Locate the cell with the specified text and output its [X, Y] center coordinate. 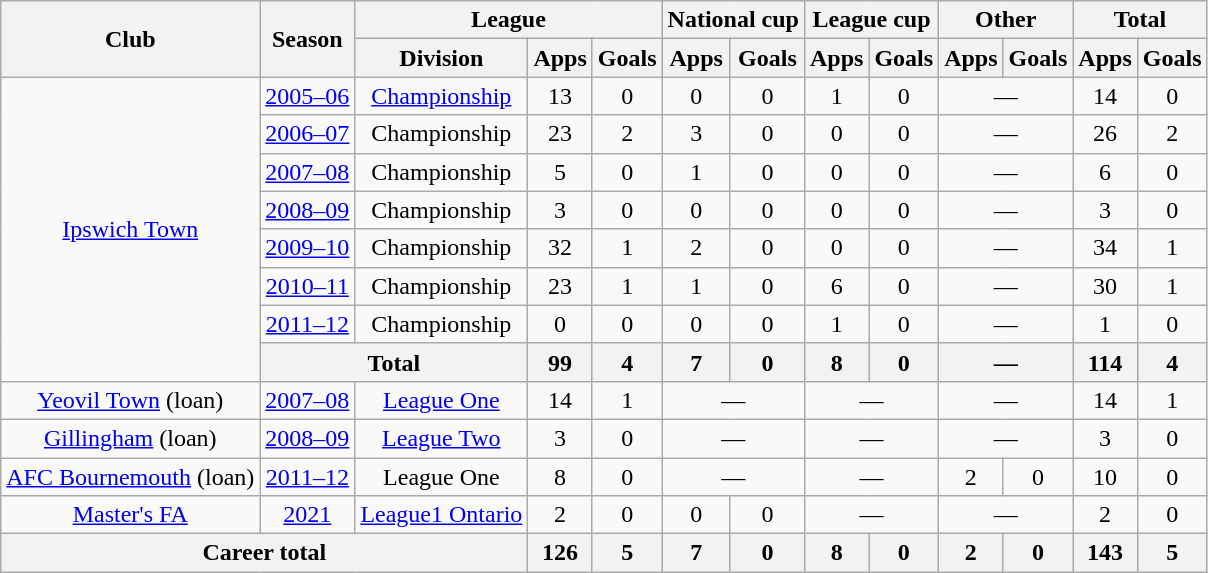
League Two [442, 438]
2005–06 [308, 96]
143 [1105, 553]
Ipswich Town [130, 229]
32 [560, 248]
114 [1105, 362]
League [508, 20]
National cup [733, 20]
League1 Ontario [442, 515]
34 [1105, 248]
Yeovil Town (loan) [130, 400]
2006–07 [308, 134]
Season [308, 39]
126 [560, 553]
Master's FA [130, 515]
10 [1105, 477]
AFC Bournemouth (loan) [130, 477]
Club [130, 39]
99 [560, 362]
2021 [308, 515]
2009–10 [308, 248]
26 [1105, 134]
2010–11 [308, 286]
Division [442, 58]
Career total [264, 553]
Gillingham (loan) [130, 438]
League cup [871, 20]
30 [1105, 286]
13 [560, 96]
Other [1006, 20]
